Search for the cell housing the specified text and yield its (x, y) center coordinate. 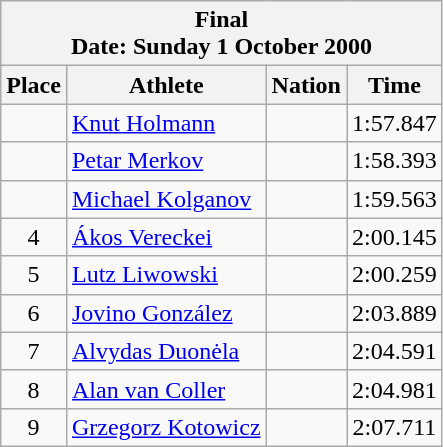
9 (34, 427)
Knut Holmann (166, 123)
Lutz Liwowski (166, 275)
Alvydas Duonėla (166, 351)
1:59.563 (394, 199)
Place (34, 85)
Grzegorz Kotowicz (166, 427)
2:00.259 (394, 275)
Alan van Coller (166, 389)
7 (34, 351)
Michael Kolganov (166, 199)
2:07.711 (394, 427)
1:58.393 (394, 161)
Athlete (166, 85)
Ákos Vereckei (166, 237)
Nation (306, 85)
2:04.981 (394, 389)
Time (394, 85)
8 (34, 389)
Jovino González (166, 313)
6 (34, 313)
Petar Merkov (166, 161)
2:00.145 (394, 237)
5 (34, 275)
4 (34, 237)
2:03.889 (394, 313)
Final Date: Sunday 1 October 2000 (222, 34)
2:04.591 (394, 351)
1:57.847 (394, 123)
